Pinpoint the cell where the given text exists, returning its (x, y) midpoint coordinate. 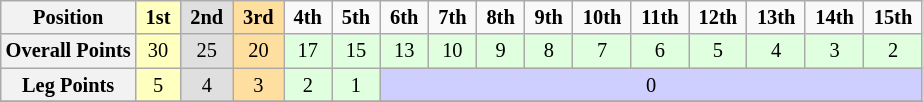
2nd (206, 17)
1st (158, 17)
15th (893, 17)
Overall Points (68, 51)
3rd (258, 17)
9 (500, 51)
6th (404, 17)
1 (356, 85)
17 (308, 51)
20 (258, 51)
10 (452, 51)
7th (452, 17)
11th (660, 17)
9th (549, 17)
12th (718, 17)
Leg Points (68, 85)
14th (834, 17)
10th (602, 17)
30 (158, 51)
8 (549, 51)
25 (206, 51)
5th (356, 17)
8th (500, 17)
15 (356, 51)
4th (308, 17)
6 (660, 51)
Position (68, 17)
0 (651, 85)
13th (776, 17)
7 (602, 51)
13 (404, 51)
